From the cell containing the given text, extract its center point as [X, Y] coordinate. 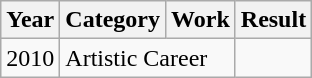
Category [113, 20]
Artistic Career [148, 58]
Year [30, 20]
Result [273, 20]
Work [201, 20]
2010 [30, 58]
